Pinpoint the cell where the given text exists, returning its (x, y) midpoint coordinate. 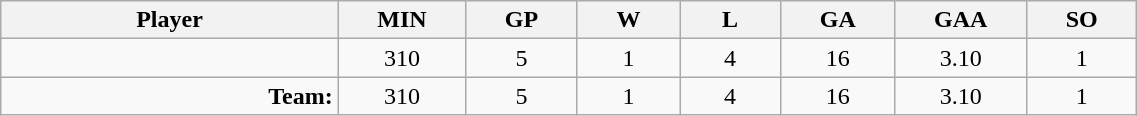
GA (838, 20)
Player (170, 20)
SO (1081, 20)
W (628, 20)
Team: (170, 96)
MIN (402, 20)
L (730, 20)
GAA (961, 20)
GP (522, 20)
